Extract the (x, y) coordinate from the center of the cell holding the provided text.  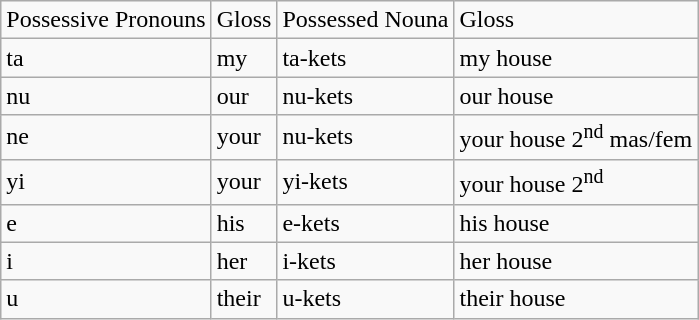
our house (576, 96)
our (244, 96)
u-kets (366, 299)
nu (106, 96)
ta (106, 58)
Possessive Pronouns (106, 20)
ta-kets (366, 58)
i-kets (366, 261)
their house (576, 299)
your house 2nd (576, 182)
u (106, 299)
i (106, 261)
her (244, 261)
my house (576, 58)
their (244, 299)
ne (106, 138)
e-kets (366, 223)
yi (106, 182)
my (244, 58)
her house (576, 261)
his house (576, 223)
your house 2nd mas/fem (576, 138)
his (244, 223)
Possessed Nouna (366, 20)
e (106, 223)
yi-kets (366, 182)
